Scan for the cell matching the given text and deliver its (x, y) coordinate at center. 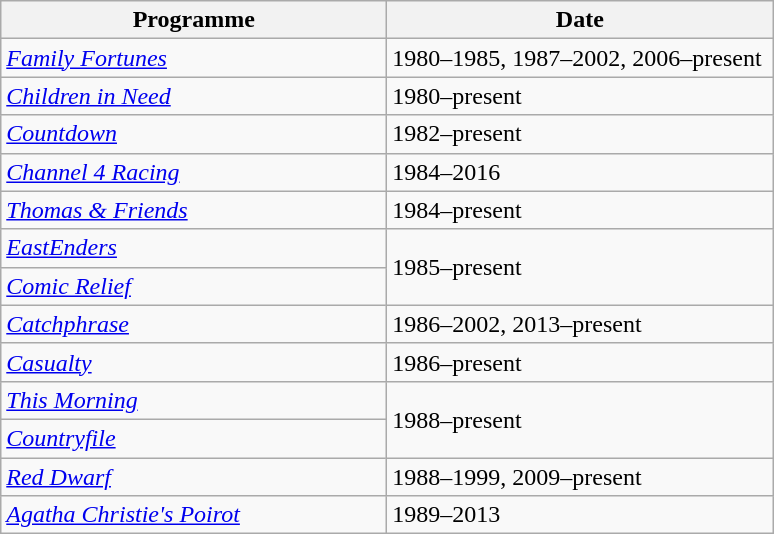
1986–present (580, 362)
Casualty (194, 362)
1988–present (580, 419)
1984–present (580, 210)
1989–2013 (580, 515)
1985–present (580, 267)
Countryfile (194, 438)
Comic Relief (194, 286)
1982–present (580, 134)
1984–2016 (580, 172)
Agatha Christie's Poirot (194, 515)
1988–1999, 2009–present (580, 477)
Red Dwarf (194, 477)
Thomas & Friends (194, 210)
Programme (194, 20)
1980–present (580, 96)
Channel 4 Racing (194, 172)
Catchphrase (194, 324)
Children in Need (194, 96)
Countdown (194, 134)
EastEnders (194, 248)
Family Fortunes (194, 58)
1980–1985, 1987–2002, 2006–present (580, 58)
Date (580, 20)
This Morning (194, 400)
1986–2002, 2013–present (580, 324)
